Find where the given text appears and provide that cell's center as [X, Y] coordinate. 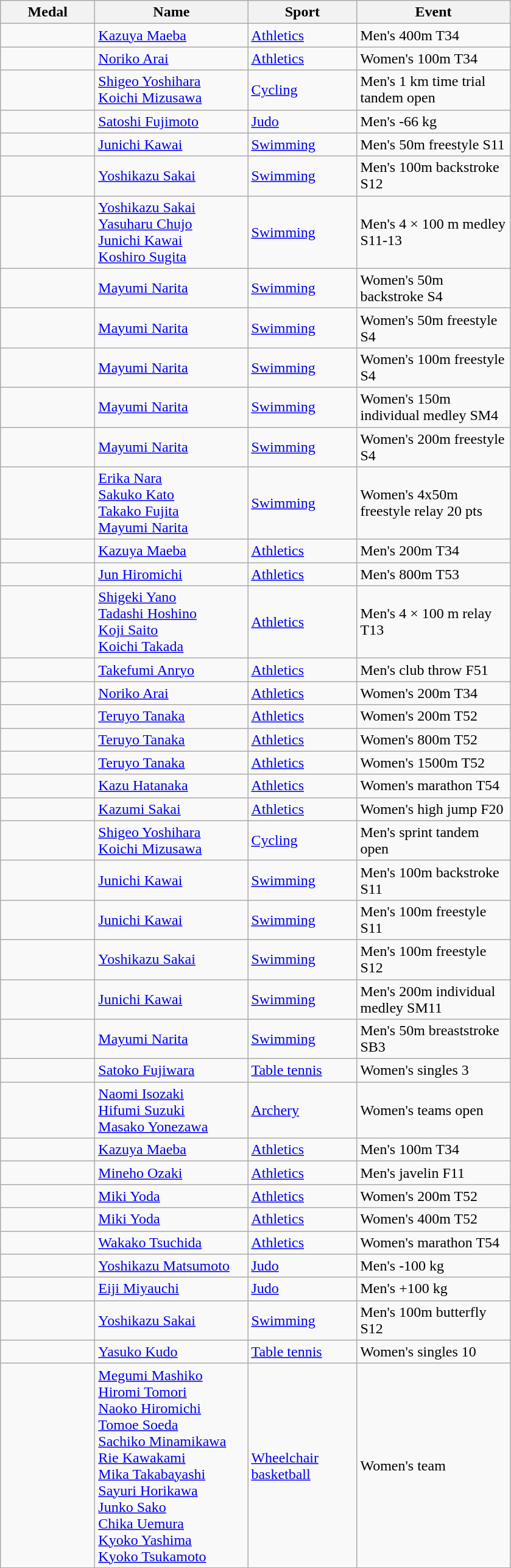
Women's singles 10 [434, 1352]
Yoshikazu Matsumoto [172, 1266]
Men's 800m T53 [434, 574]
Women's 1500m T52 [434, 763]
Women's 400m T52 [434, 1219]
Shigeki Yano Tadashi Hoshino Koji Saito Koichi Takada [172, 622]
Men's 400m T34 [434, 35]
Men's 50m breaststroke SB3 [434, 1039]
Erika Nara Sakuko Kato Takako Fujita Mayumi Narita [172, 504]
Men's 100m freestyle S12 [434, 960]
Women's teams open [434, 1110]
Event [434, 12]
Men's 100m T34 [434, 1150]
Men's 100m backstroke S12 [434, 176]
Women's singles 3 [434, 1071]
Eiji Miyauchi [172, 1289]
Women's team [434, 1466]
Men's sprint tandem open [434, 840]
Yoshikazu Sakai Yasuharu Chujo Junichi Kawai Koshiro Sugita [172, 232]
Men's 200m individual medley SM11 [434, 999]
Archery [302, 1110]
Women's 200m freestyle S4 [434, 446]
Jun Hiromichi [172, 574]
Name [172, 12]
Sport [302, 12]
Women's high jump F20 [434, 809]
Kazumi Sakai [172, 809]
Women's 200m T34 [434, 693]
Men's javelin F11 [434, 1173]
Men's 4 × 100 m relay T13 [434, 622]
Naomi Isozaki Hifumi Suzuki Masako Yonezawa [172, 1110]
Mineho Ozaki [172, 1173]
Men's 4 × 100 m medley S11-13 [434, 232]
Women's 50m backstroke S4 [434, 288]
Wheelchair basketball [302, 1466]
Men's 100m freestyle S11 [434, 919]
Kazu Hatanaka [172, 786]
Yasuko Kudo [172, 1352]
Men's 50m freestyle S11 [434, 144]
Men's club throw F51 [434, 670]
Men's 100m butterfly S12 [434, 1320]
Satoko Fujiwara [172, 1071]
Men's -100 kg [434, 1266]
Men's 200m T34 [434, 551]
Takefumi Anryo [172, 670]
Medal [48, 12]
Women's 50m freestyle S4 [434, 328]
Women's 100m freestyle S4 [434, 367]
Men's 1 km time trial tandem open [434, 90]
Women's 800m T52 [434, 739]
Satoshi Fujimoto [172, 121]
Men's 100m backstroke S11 [434, 880]
Wakako Tsuchida [172, 1242]
Women's 100m T34 [434, 59]
Men's +100 kg [434, 1289]
Women's 150m individual medley SM4 [434, 407]
Women's 4x50m freestyle relay 20 pts [434, 504]
Men's -66 kg [434, 121]
